Locate the cell with the specified text and output its (X, Y) center coordinate. 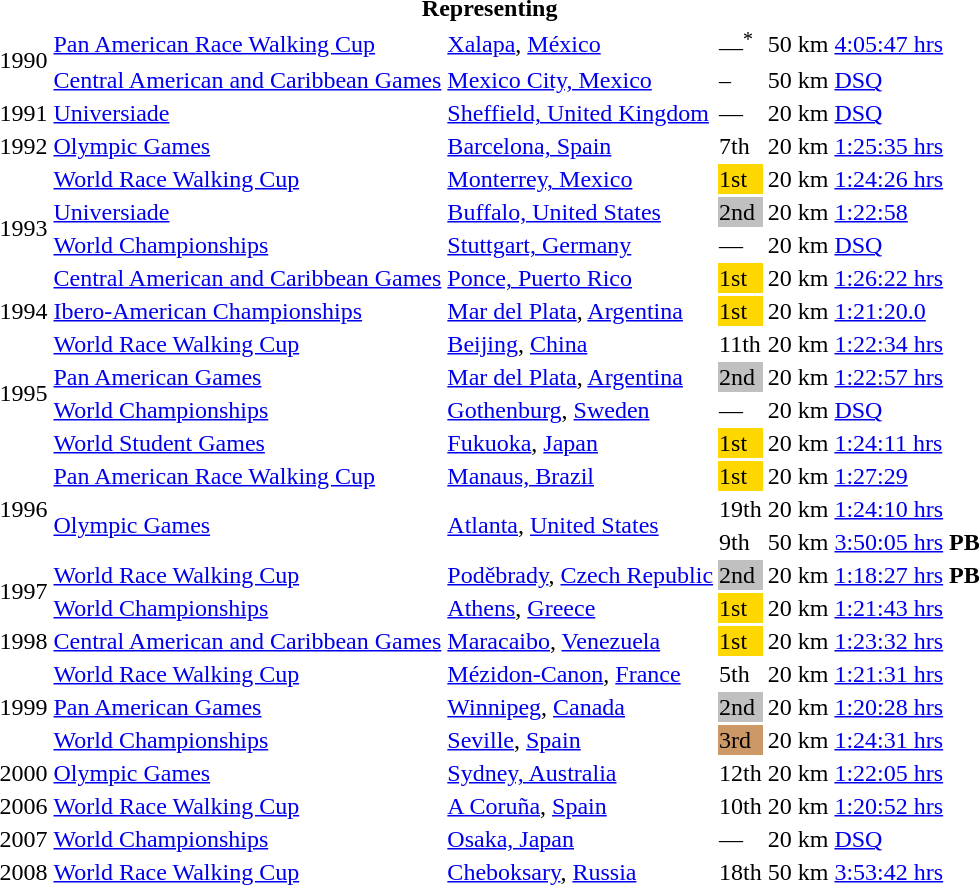
Fukuoka, Japan (580, 443)
Poděbrady, Czech Republic (580, 575)
Buffalo, United States (580, 212)
A Coruña, Spain (580, 806)
11th (741, 344)
Sheffield, United Kingdom (580, 113)
Beijing, China (580, 344)
Maracaibo, Venezuela (580, 641)
Monterrey, Mexico (580, 179)
9th (741, 542)
7th (741, 146)
Ponce, Puerto Rico (580, 278)
Mézidon-Canon, France (580, 674)
Stuttgart, Germany (580, 245)
Atlanta, United States (580, 526)
Sydney, Australia (580, 773)
– (741, 80)
World Student Games (248, 443)
5th (741, 674)
—* (741, 44)
19th (741, 509)
Ibero-American Championships (248, 311)
Mexico City, Mexico (580, 80)
10th (741, 806)
Manaus, Brazil (580, 476)
Xalapa, México (580, 44)
Seville, Spain (580, 740)
Winnipeg, Canada (580, 707)
Osaka, Japan (580, 839)
Athens, Greece (580, 608)
Gothenburg, Sweden (580, 410)
3rd (741, 740)
Barcelona, Spain (580, 146)
12th (741, 773)
